Pinpoint the cell where the given text exists, returning its (X, Y) midpoint coordinate. 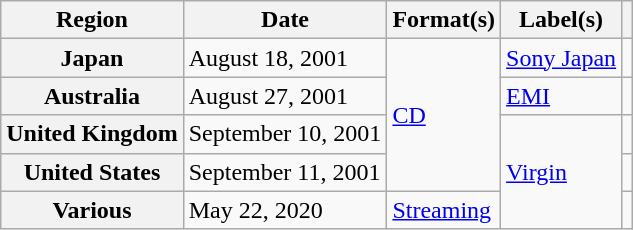
May 22, 2020 (285, 210)
August 27, 2001 (285, 96)
Label(s) (562, 20)
CD (444, 115)
August 18, 2001 (285, 58)
Various (92, 210)
United States (92, 172)
Japan (92, 58)
Format(s) (444, 20)
Australia (92, 96)
Region (92, 20)
United Kingdom (92, 134)
Sony Japan (562, 58)
Virgin (562, 172)
Date (285, 20)
Streaming (444, 210)
September 11, 2001 (285, 172)
EMI (562, 96)
September 10, 2001 (285, 134)
